Extract the (X, Y) coordinate from the center of the cell holding the provided text.  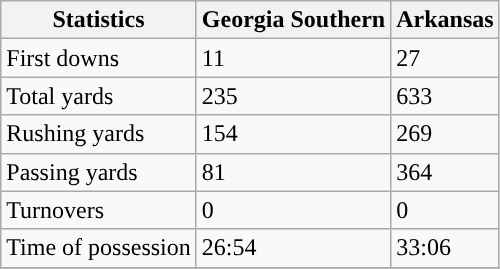
235 (293, 96)
Turnovers (99, 210)
26:54 (293, 248)
Passing yards (99, 172)
Statistics (99, 20)
First downs (99, 58)
364 (445, 172)
269 (445, 134)
27 (445, 58)
Time of possession (99, 248)
Arkansas (445, 20)
633 (445, 96)
154 (293, 134)
33:06 (445, 248)
Rushing yards (99, 134)
11 (293, 58)
Total yards (99, 96)
81 (293, 172)
Georgia Southern (293, 20)
